Provide the [x, y] coordinate of the cell's center where the given text is located.  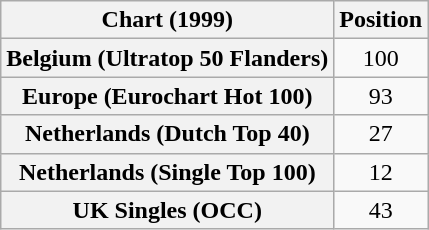
UK Singles (OCC) [168, 210]
93 [381, 96]
12 [381, 172]
Netherlands (Single Top 100) [168, 172]
Position [381, 20]
100 [381, 58]
Netherlands (Dutch Top 40) [168, 134]
Europe (Eurochart Hot 100) [168, 96]
43 [381, 210]
Chart (1999) [168, 20]
Belgium (Ultratop 50 Flanders) [168, 58]
27 [381, 134]
